Identify which cell holds the provided text, then report its [X, Y] central coordinate. 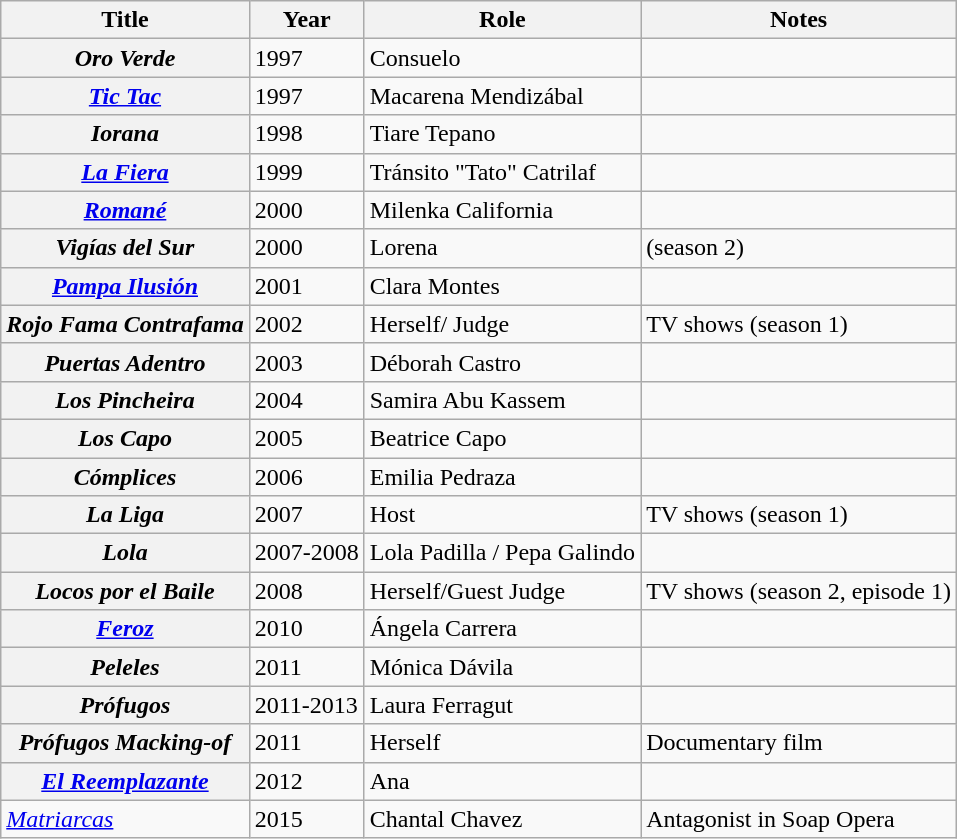
Documentary film [799, 743]
Los Pincheira [125, 400]
Herself [502, 743]
Iorana [125, 134]
2006 [306, 477]
Chantal Chavez [502, 819]
Oro Verde [125, 58]
Beatrice Capo [502, 438]
2005 [306, 438]
2011-2013 [306, 705]
Cómplices [125, 477]
Lola Padilla / Pepa Galindo [502, 553]
Samira Abu Kassem [502, 400]
Herself/ Judge [502, 324]
2012 [306, 781]
El Reemplazante [125, 781]
2015 [306, 819]
2002 [306, 324]
2007 [306, 515]
Rojo Fama Contrafama [125, 324]
Tic Tac [125, 96]
2008 [306, 591]
2004 [306, 400]
TV shows (season 2, episode 1) [799, 591]
2010 [306, 629]
1998 [306, 134]
Lorena [502, 248]
Los Capo [125, 438]
Host [502, 515]
Consuelo [502, 58]
Ana [502, 781]
Pampa Ilusión [125, 286]
Ángela Carrera [502, 629]
Herself/Guest Judge [502, 591]
Locos por el Baile [125, 591]
Year [306, 20]
Mónica Dávila [502, 667]
Romané [125, 210]
Antagonist in Soap Opera [799, 819]
Clara Montes [502, 286]
Prófugos [125, 705]
Prófugos Macking-of [125, 743]
La Liga [125, 515]
2003 [306, 362]
1999 [306, 172]
Déborah Castro [502, 362]
Notes [799, 20]
Matriarcas [125, 819]
Title [125, 20]
Tránsito "Tato" Catrilaf [502, 172]
Puertas Adentro [125, 362]
La Fiera [125, 172]
Role [502, 20]
Peleles [125, 667]
Milenka California [502, 210]
Macarena Mendizábal [502, 96]
Laura Ferragut [502, 705]
2001 [306, 286]
(season 2) [799, 248]
Vigías del Sur [125, 248]
Lola [125, 553]
2007-2008 [306, 553]
Feroz [125, 629]
Emilia Pedraza [502, 477]
Tiare Tepano [502, 134]
